Capture the cell that displays the provided text and extract its (x, y) central coordinate. 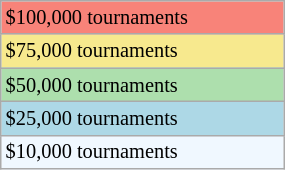
$25,000 tournaments (142, 118)
$75,000 tournaments (142, 51)
$50,000 tournaments (142, 85)
$10,000 tournaments (142, 152)
$100,000 tournaments (142, 17)
